Search for the cell housing the specified text and yield its [x, y] center coordinate. 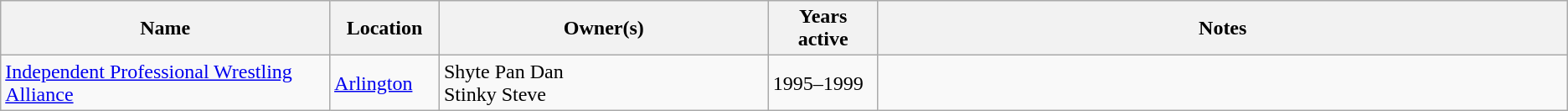
Arlington [385, 82]
Independent Professional Wrestling Alliance [166, 82]
Notes [1223, 29]
Shyte Pan Dan Stinky Steve [603, 82]
Owner(s) [603, 29]
1995–1999 [823, 82]
Years active [823, 29]
Name [166, 29]
Location [385, 29]
